Return (x, y) of the center of cell containing provided text 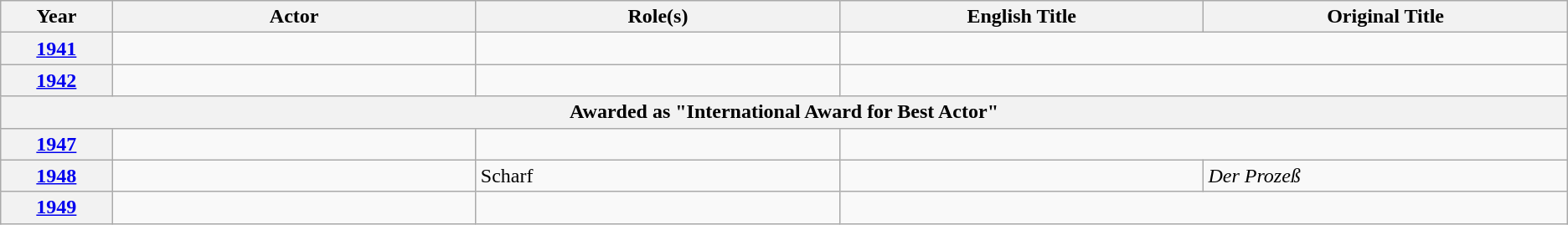
Actor (294, 17)
1948 (57, 176)
1941 (57, 49)
English Title (1022, 17)
Awarded as "International Award for Best Actor" (784, 112)
1949 (57, 207)
Der Prozeß (1385, 176)
Scharf (658, 176)
1942 (57, 80)
1947 (57, 144)
Role(s) (658, 17)
Year (57, 17)
Original Title (1385, 17)
